Search for the cell housing the specified text and yield its [X, Y] center coordinate. 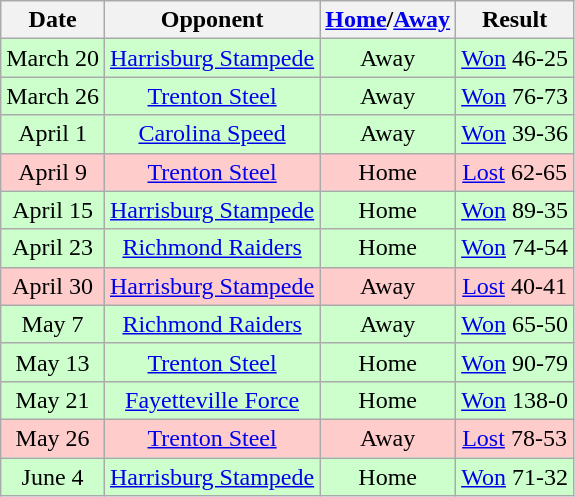
Won 65-50 [515, 324]
Lost 40-41 [515, 286]
Won 39-36 [515, 134]
May 13 [53, 362]
April 15 [53, 210]
Result [515, 20]
May 26 [53, 438]
Fayetteville Force [212, 400]
April 9 [53, 172]
Carolina Speed [212, 134]
April 30 [53, 286]
Won 138-0 [515, 400]
Lost 62-65 [515, 172]
June 4 [53, 477]
April 23 [53, 248]
Won 71-32 [515, 477]
Opponent [212, 20]
Won 90-79 [515, 362]
Lost 78-53 [515, 438]
Won 74-54 [515, 248]
April 1 [53, 134]
May 21 [53, 400]
Date [53, 20]
Won 76-73 [515, 96]
Won 89-35 [515, 210]
March 20 [53, 58]
March 26 [53, 96]
May 7 [53, 324]
Won 46-25 [515, 58]
Home/Away [388, 20]
